Identify which cell holds the provided text, then report its (X, Y) central coordinate. 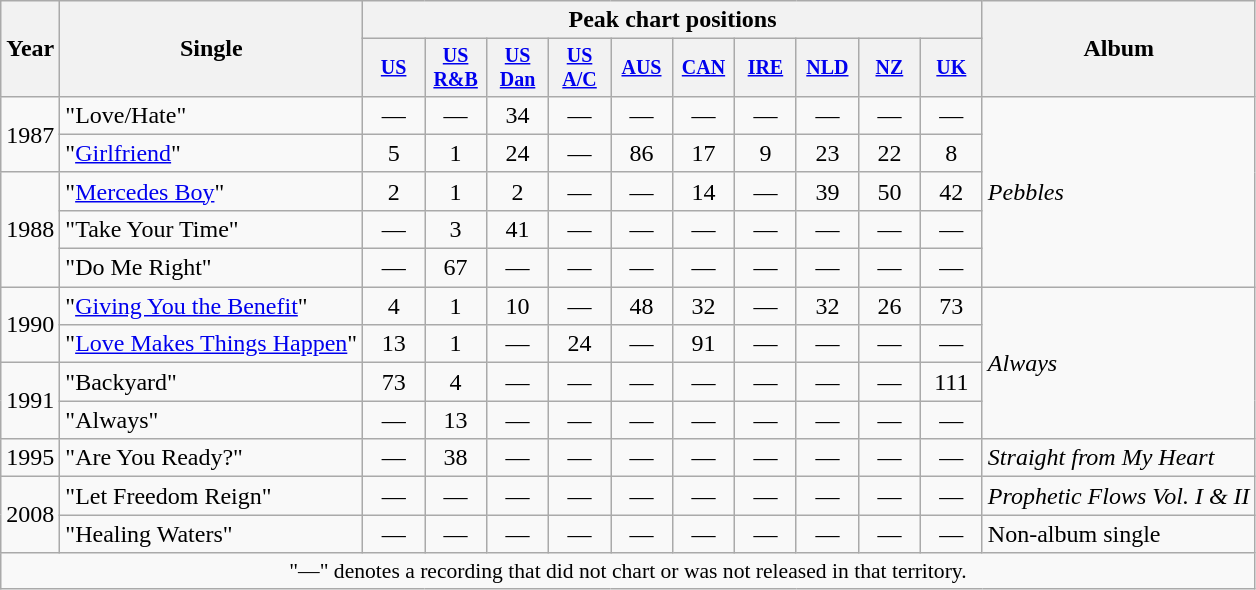
9 (765, 153)
"Love Makes Things Happen" (212, 344)
"Always" (212, 420)
NLD (827, 68)
91 (703, 344)
Pebbles (1118, 191)
50 (889, 191)
1991 (30, 401)
86 (642, 153)
Year (30, 49)
111 (951, 382)
UK (951, 68)
2008 (30, 515)
39 (827, 191)
Non-album single (1118, 534)
"Backyard" (212, 382)
Peak chart positions (673, 20)
"Healing Waters" (212, 534)
"Girlfriend" (212, 153)
USA/C (580, 68)
USR&B (456, 68)
USDan (518, 68)
CAN (703, 68)
Always (1118, 363)
US (394, 68)
26 (889, 306)
Album (1118, 49)
34 (518, 115)
1988 (30, 229)
8 (951, 153)
"Giving You the Benefit" (212, 306)
41 (518, 229)
1990 (30, 325)
Prophetic Flows Vol. I & II (1118, 496)
Single (212, 49)
23 (827, 153)
IRE (765, 68)
38 (456, 458)
"Let Freedom Reign" (212, 496)
Straight from My Heart (1118, 458)
14 (703, 191)
17 (703, 153)
3 (456, 229)
10 (518, 306)
NZ (889, 68)
"Love/Hate" (212, 115)
67 (456, 268)
48 (642, 306)
"—" denotes a recording that did not chart or was not released in that territory. (628, 571)
42 (951, 191)
AUS (642, 68)
5 (394, 153)
"Do Me Right" (212, 268)
"Are You Ready?" (212, 458)
"Take Your Time" (212, 229)
1995 (30, 458)
1987 (30, 134)
"Mercedes Boy" (212, 191)
22 (889, 153)
